Output the [X, Y] coordinate of the center of the cell containing the given text.  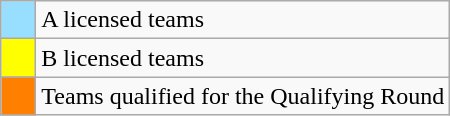
A licensed teams [243, 20]
B licensed teams [243, 58]
Teams qualified for the Qualifying Round [243, 96]
